Pinpoint the cell where the given text exists, returning its (X, Y) midpoint coordinate. 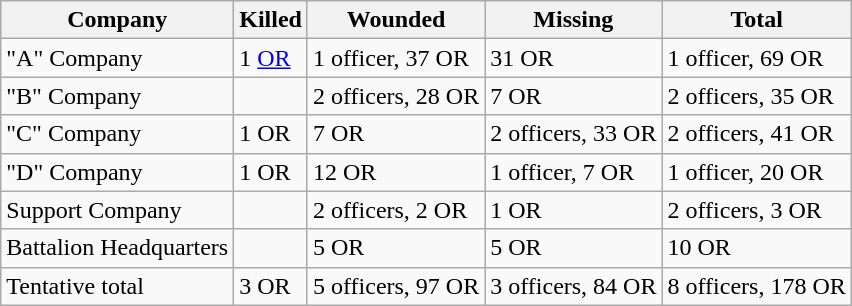
2 officers, 33 OR (574, 134)
10 OR (756, 248)
2 officers, 3 OR (756, 210)
Battalion Headquarters (118, 248)
31 OR (574, 58)
"A" Company (118, 58)
"B" Company (118, 96)
"C" Company (118, 134)
"D" Company (118, 172)
1 officer, 69 OR (756, 58)
1 officer, 37 OR (396, 58)
1 officer, 7 OR (574, 172)
8 officers, 178 OR (756, 286)
Killed (271, 20)
3 officers, 84 OR (574, 286)
2 officers, 35 OR (756, 96)
2 officers, 28 OR (396, 96)
Company (118, 20)
Tentative total (118, 286)
12 OR (396, 172)
1 officer, 20 OR (756, 172)
5 officers, 97 OR (396, 286)
Support Company (118, 210)
Missing (574, 20)
Total (756, 20)
2 officers, 2 OR (396, 210)
2 officers, 41 OR (756, 134)
Wounded (396, 20)
3 OR (271, 286)
